Extract the (X, Y) coordinate from the center of the cell holding the provided text.  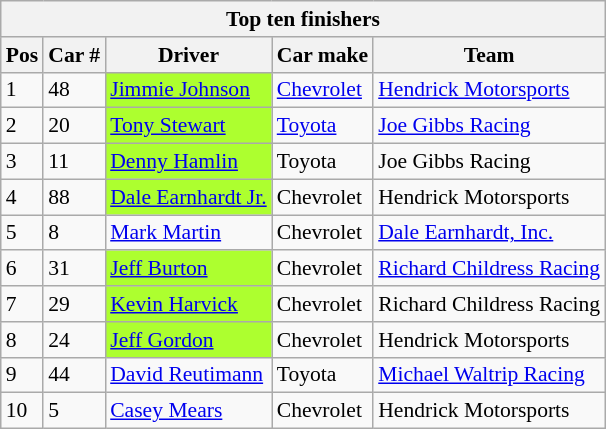
Team (489, 55)
Kevin Harvick (188, 304)
24 (74, 340)
Denny Hamlin (188, 162)
Car # (74, 55)
88 (74, 197)
20 (74, 126)
Michael Waltrip Racing (489, 375)
Dale Earnhardt Jr. (188, 197)
Driver (188, 55)
Top ten finishers (303, 19)
31 (74, 269)
Car make (322, 55)
3 (22, 162)
29 (74, 304)
Jimmie Johnson (188, 90)
10 (22, 411)
David Reutimann (188, 375)
Mark Martin (188, 233)
44 (74, 375)
48 (74, 90)
Pos (22, 55)
1 (22, 90)
9 (22, 375)
Casey Mears (188, 411)
Dale Earnhardt, Inc. (489, 233)
Jeff Burton (188, 269)
2 (22, 126)
Tony Stewart (188, 126)
4 (22, 197)
11 (74, 162)
Jeff Gordon (188, 340)
7 (22, 304)
6 (22, 269)
